Search for the cell housing the specified text and yield its [x, y] center coordinate. 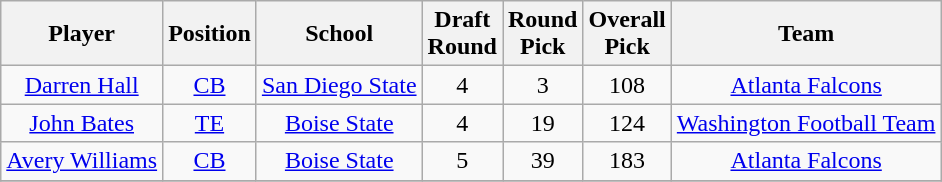
Player [82, 34]
108 [627, 85]
Darren Hall [82, 85]
TE [210, 123]
Washington Football Team [806, 123]
Team [806, 34]
DraftRound [462, 34]
John Bates [82, 123]
3 [542, 85]
5 [462, 161]
School [339, 34]
19 [542, 123]
183 [627, 161]
39 [542, 161]
RoundPick [542, 34]
San Diego State [339, 85]
124 [627, 123]
OverallPick [627, 34]
Avery Williams [82, 161]
Position [210, 34]
